Locate the cell with the specified text and output its [X, Y] center coordinate. 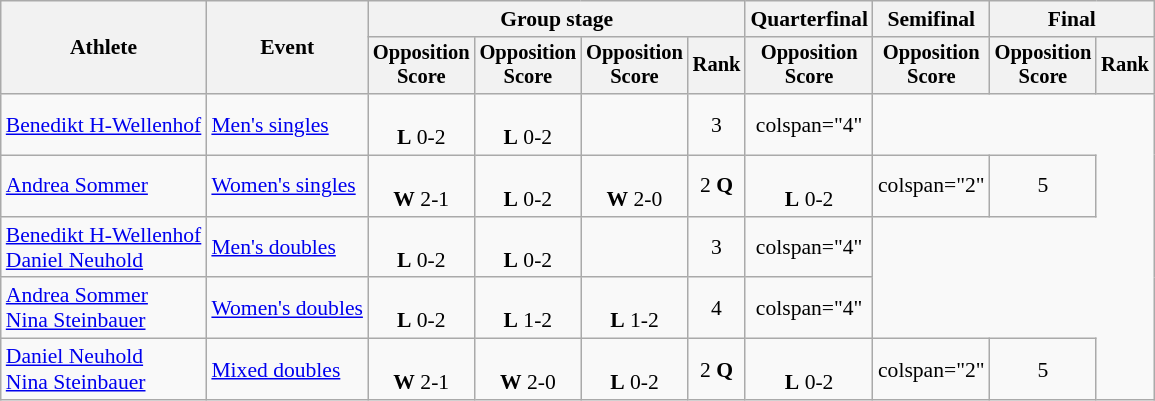
Women's doubles [287, 308]
Mixed doubles [287, 370]
Men's singles [287, 124]
4 [717, 308]
Final [1072, 19]
Andrea SommerNina Steinbauer [104, 308]
Benedikt H-Wellenhof [104, 124]
Group stage [556, 19]
Daniel NeuholdNina Steinbauer [104, 370]
Event [287, 48]
Andrea Sommer [104, 186]
Semifinal [932, 19]
Men's doubles [287, 248]
Quarterfinal [809, 19]
Athlete [104, 48]
Benedikt H-WellenhofDaniel Neuhold [104, 248]
Women's singles [287, 186]
